Detect which cell encompasses the target text, then output its [X, Y] center coordinate. 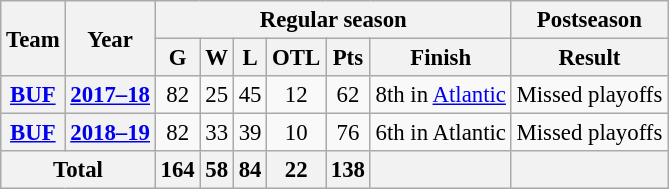
8th in Atlantic [440, 95]
2018–19 [110, 133]
Team [33, 38]
39 [250, 133]
164 [178, 170]
Regular season [333, 20]
45 [250, 95]
Pts [348, 58]
G [178, 58]
25 [216, 95]
Finish [440, 58]
62 [348, 95]
33 [216, 133]
138 [348, 170]
Total [78, 170]
2017–18 [110, 95]
Result [589, 58]
10 [296, 133]
76 [348, 133]
22 [296, 170]
84 [250, 170]
Postseason [589, 20]
OTL [296, 58]
L [250, 58]
Year [110, 38]
12 [296, 95]
W [216, 58]
58 [216, 170]
6th in Atlantic [440, 133]
